Find where the given text appears and provide that cell's center as (X, Y) coordinate. 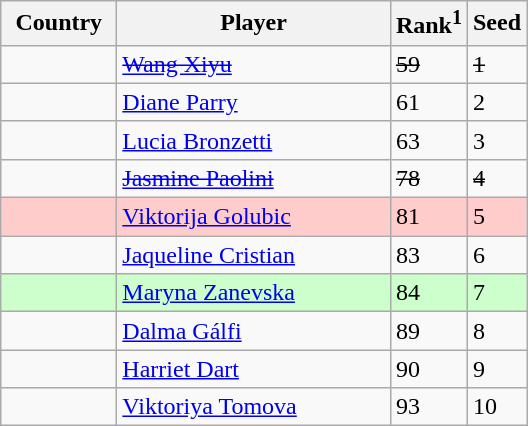
61 (428, 102)
Country (59, 24)
8 (496, 331)
9 (496, 369)
81 (428, 217)
59 (428, 64)
Jasmine Paolini (254, 178)
90 (428, 369)
Viktoriya Tomova (254, 407)
3 (496, 140)
83 (428, 255)
63 (428, 140)
Diane Parry (254, 102)
93 (428, 407)
Rank1 (428, 24)
10 (496, 407)
Dalma Gálfi (254, 331)
Player (254, 24)
Jaqueline Cristian (254, 255)
2 (496, 102)
Seed (496, 24)
1 (496, 64)
Harriet Dart (254, 369)
Viktorija Golubic (254, 217)
Wang Xiyu (254, 64)
78 (428, 178)
6 (496, 255)
89 (428, 331)
4 (496, 178)
7 (496, 293)
Maryna Zanevska (254, 293)
84 (428, 293)
Lucia Bronzetti (254, 140)
5 (496, 217)
